Provide the [x, y] coordinate of the cell's center where the given text is located.  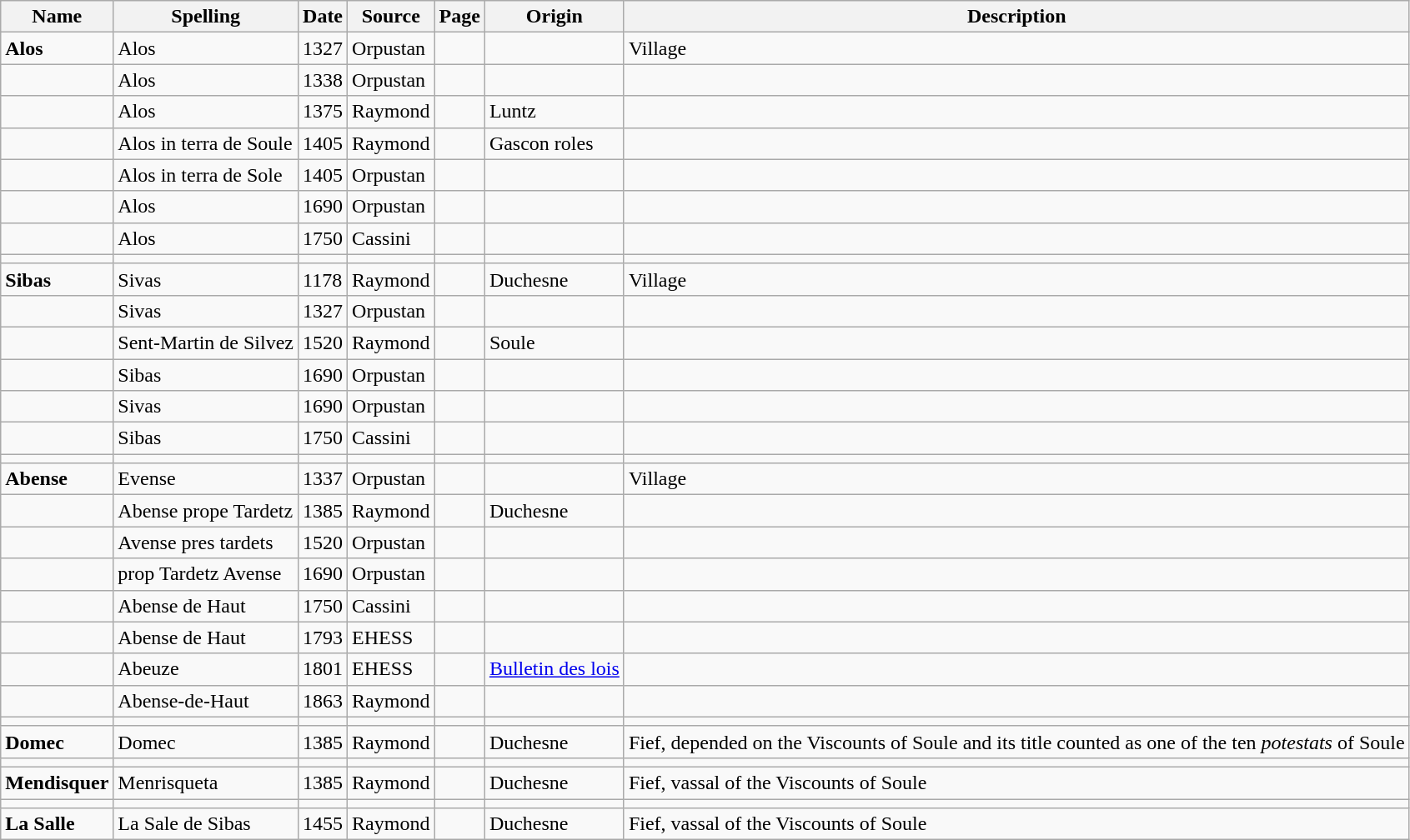
Gascon roles [554, 143]
Abeuze [206, 669]
1337 [324, 479]
Sent-Martin de Silvez [206, 342]
Abense prope Tardetz [206, 511]
1863 [324, 701]
1801 [324, 669]
Abense [57, 479]
Fief, depended on the Viscounts of Soule and its title counted as one of the ten potestats of Soule [1016, 742]
La Sale de Sibas [206, 824]
Spelling [206, 17]
Soule [554, 342]
Avense pres tardets [206, 542]
1793 [324, 637]
Name [57, 17]
1338 [324, 80]
Bulletin des lois [554, 669]
Menrisqueta [206, 782]
La Salle [57, 824]
Abense-de-Haut [206, 701]
Evense [206, 479]
Luntz [554, 112]
Origin [554, 17]
Alos in terra de Soule [206, 143]
Source [391, 17]
prop Tardetz Avense [206, 574]
Date [324, 17]
Description [1016, 17]
1375 [324, 112]
1455 [324, 824]
1178 [324, 279]
Alos in terra de Sole [206, 175]
Mendisquer [57, 782]
Page [459, 17]
